Detect which cell encompasses the target text, then output its [x, y] center coordinate. 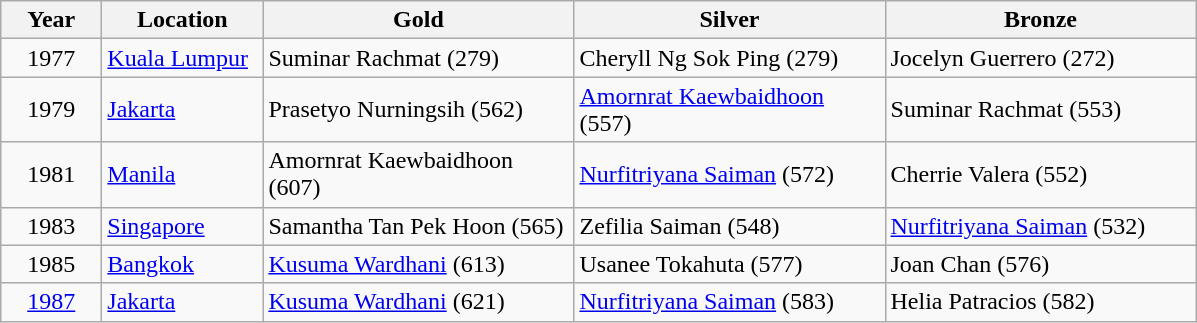
1977 [52, 58]
Suminar Rachmat (279) [418, 58]
Amornrat Kaewbaidhoon (557) [730, 110]
Kusuma Wardhani (613) [418, 264]
1979 [52, 110]
1981 [52, 174]
Nurfitriyana Saiman (532) [1040, 226]
Location [182, 20]
Prasetyo Nurningsih (562) [418, 110]
Cheryll Ng Sok Ping (279) [730, 58]
Singapore [182, 226]
Nurfitriyana Saiman (583) [730, 302]
Cherrie Valera (552) [1040, 174]
1983 [52, 226]
Bangkok [182, 264]
Year [52, 20]
Usanee Tokahuta (577) [730, 264]
Gold [418, 20]
Nurfitriyana Saiman (572) [730, 174]
Amornrat Kaewbaidhoon (607) [418, 174]
Zefilia Saiman (548) [730, 226]
Samantha Tan Pek Hoon (565) [418, 226]
1987 [52, 302]
1985 [52, 264]
Kusuma Wardhani (621) [418, 302]
Silver [730, 20]
Suminar Rachmat (553) [1040, 110]
Kuala Lumpur [182, 58]
Joan Chan (576) [1040, 264]
Bronze [1040, 20]
Jocelyn Guerrero (272) [1040, 58]
Helia Patracios (582) [1040, 302]
Manila [182, 174]
